Output the (x, y) coordinate of the center of the cell containing the given text.  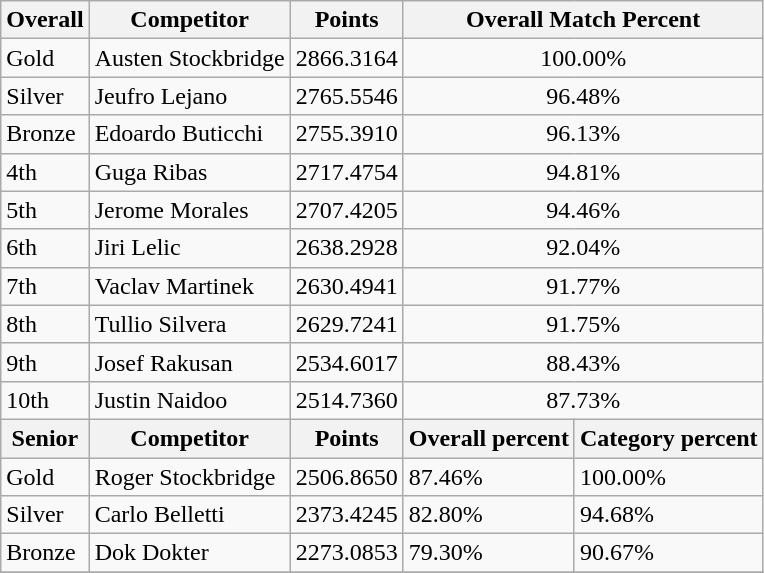
94.81% (583, 172)
92.04% (583, 248)
91.75% (583, 324)
Vaclav Martinek (190, 286)
Austen Stockbridge (190, 58)
Carlo Belletti (190, 515)
Jerome Morales (190, 210)
5th (45, 210)
88.43% (583, 362)
Senior (45, 438)
Dok Dokter (190, 553)
7th (45, 286)
Tullio Silvera (190, 324)
Jeufro Lejano (190, 96)
2514.7360 (346, 400)
2506.8650 (346, 477)
Roger Stockbridge (190, 477)
2534.6017 (346, 362)
8th (45, 324)
Josef Rakusan (190, 362)
2866.3164 (346, 58)
2707.4205 (346, 210)
10th (45, 400)
6th (45, 248)
79.30% (488, 553)
Category percent (668, 438)
87.73% (583, 400)
2755.3910 (346, 134)
Justin Naidoo (190, 400)
90.67% (668, 553)
82.80% (488, 515)
94.46% (583, 210)
2373.4245 (346, 515)
Overall (45, 20)
4th (45, 172)
91.77% (583, 286)
Guga Ribas (190, 172)
2630.4941 (346, 286)
Jiri Lelic (190, 248)
2629.7241 (346, 324)
87.46% (488, 477)
94.68% (668, 515)
96.48% (583, 96)
96.13% (583, 134)
2717.4754 (346, 172)
2765.5546 (346, 96)
2273.0853 (346, 553)
Edoardo Buticchi (190, 134)
9th (45, 362)
Overall percent (488, 438)
2638.2928 (346, 248)
Overall Match Percent (583, 20)
